Locate the cell with the specified text and output its [X, Y] center coordinate. 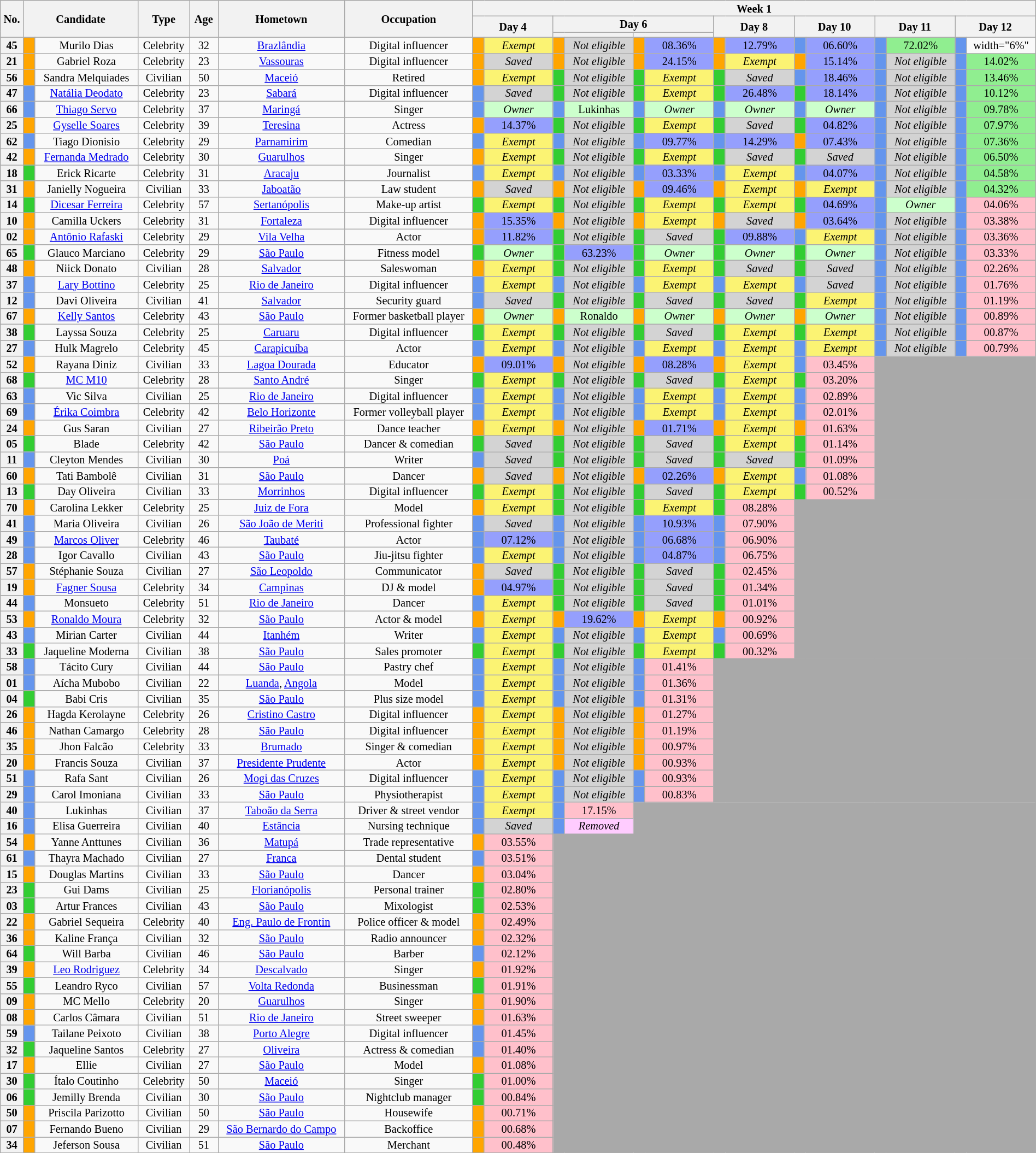
02 [12, 236]
02.89% [840, 396]
Leandro Ryco [86, 986]
01.09% [840, 459]
São João de Meriti [281, 523]
Franca [281, 858]
Carapicuíba [281, 348]
04.32% [1001, 189]
MC Mello [86, 1001]
Monsueto [86, 603]
Ellie [86, 1064]
01.45% [519, 1033]
00.48% [519, 1144]
10.12% [1001, 93]
Day 8 [754, 27]
10 [12, 221]
São Leopoldo [281, 570]
03.64% [840, 221]
Matupá [281, 842]
Week 1 [754, 8]
65 [12, 252]
Lary Bottino [86, 284]
00.71% [519, 1113]
02.45% [760, 570]
00.52% [840, 492]
72.02% [921, 45]
Sandra Melquiades [86, 78]
49 [12, 539]
Gyselle Soares [86, 125]
Day 4 [513, 27]
Janielly Nogueira [86, 189]
09.77% [679, 141]
Tiago Dionisio [86, 141]
Trade representative [409, 842]
06.75% [760, 555]
No. [12, 19]
24 [12, 427]
Douglas Martins [86, 873]
Aícha Mubobo [86, 683]
04 [12, 698]
Mogi das Cruzes [281, 778]
Natália Deodato [86, 93]
Carolina Lekker [86, 507]
Thayra Machado [86, 858]
12.79% [760, 45]
Eng. Paulo de Frontin [281, 921]
02.53% [519, 906]
01.90% [519, 1001]
00.83% [679, 795]
Dance teacher [409, 427]
Taboão da Serra [281, 810]
Belo Horizonte [281, 412]
26.48% [760, 93]
24.15% [679, 61]
05 [12, 444]
Day 12 [996, 27]
01.91% [519, 986]
62 [12, 141]
Fernando Bueno [86, 1129]
19.62% [599, 619]
Tailane Peixoto [86, 1033]
04.87% [679, 555]
02.01% [840, 412]
DJ & model [409, 587]
03.45% [840, 364]
Fitness model [409, 252]
Itanhém [281, 635]
07 [12, 1129]
07.97% [1001, 125]
Professional fighter [409, 523]
Gui Dams [86, 890]
Cristino Castro [281, 715]
59 [12, 1033]
Age [204, 19]
58 [12, 667]
Vic Silva [86, 396]
70 [12, 507]
07.43% [840, 141]
Communicator [409, 570]
Former basketball player [409, 316]
Sales promoter [409, 650]
Physiotherapist [409, 795]
Blade [86, 444]
Journalist [409, 173]
São Bernardo do Campo [281, 1129]
00.69% [760, 635]
01.31% [679, 698]
Glauco Marciano [86, 252]
01.01% [760, 603]
04.82% [840, 125]
Dancer & comedian [409, 444]
00.92% [760, 619]
Retired [409, 78]
Fagner Sousa [86, 587]
55 [12, 986]
Ronaldo Moura [86, 619]
08 [12, 1017]
Presidente Prudente [281, 762]
Kelly Santos [86, 316]
Thiago Servo [86, 109]
01 [12, 683]
Teresina [281, 125]
03.36% [1001, 236]
Érika Coimbra [86, 412]
61 [12, 858]
Businessman [409, 986]
07.12% [519, 539]
60 [12, 475]
00.97% [679, 746]
Vila Velha [281, 236]
Jaboatão [281, 189]
Maria Oliveira [86, 523]
Merchant [409, 1144]
Campinas [281, 587]
Brazlândia [281, 45]
Security guard [409, 301]
11.82% [519, 236]
Tati Bambolê [86, 475]
47 [12, 93]
Gabriel Sequeira [86, 921]
Luanda, Angola [281, 683]
Make-up artist [409, 204]
03.38% [1001, 221]
Layssa Souza [86, 332]
Jeferson Sousa [86, 1144]
Poá [281, 459]
Radio announcer [409, 938]
Juiz de Fora [281, 507]
Tácito Cury [86, 667]
Florianópolis [281, 890]
Mixologist [409, 906]
03.51% [519, 858]
Candidate [80, 19]
Niick Donato [86, 268]
width="6%" [1001, 45]
Priscila Parizotto [86, 1113]
Backoffice [409, 1129]
00.79% [1001, 348]
Carol Imoniana [86, 795]
67 [12, 316]
Occupation [409, 19]
Singer & comedian [409, 746]
Dicesar Ferreira [86, 204]
06.50% [1001, 156]
Sertanópolis [281, 204]
01.76% [1001, 284]
Day 10 [835, 27]
Jaqueline Moderna [86, 650]
Fortaleza [281, 221]
Rayana Diniz [86, 364]
Hometown [281, 19]
01.41% [679, 667]
Actress [409, 125]
03.20% [840, 380]
Dental student [409, 858]
01.36% [679, 683]
00.84% [519, 1097]
01.27% [679, 715]
Igor Cavallo [86, 555]
52 [12, 364]
Elisa Guerreira [86, 826]
04.58% [1001, 173]
15.14% [840, 61]
Day 11 [915, 27]
Sabará [281, 93]
19 [12, 587]
15 [12, 873]
17.15% [599, 810]
Actor & model [409, 619]
Actress & comedian [409, 1049]
08.36% [679, 45]
02.32% [519, 938]
Barber [409, 953]
00.68% [519, 1129]
48 [12, 268]
06 [12, 1097]
MC M10 [86, 380]
Cleyton Mendes [86, 459]
21 [12, 61]
04.69% [840, 204]
Santo André [281, 380]
Davi Oliveira [86, 301]
63 [12, 396]
09.01% [519, 364]
Nightclub manager [409, 1097]
Murilo Dias [86, 45]
Carlos Câmara [86, 1017]
Porto Alegre [281, 1033]
Saleswoman [409, 268]
Vassouras [281, 61]
Lagoa Dourada [281, 364]
Hagda Kerolayne [86, 715]
06.68% [679, 539]
18.46% [840, 78]
Morrinhos [281, 492]
Volta Redonda [281, 986]
Driver & street vendor [409, 810]
15.35% [519, 221]
14.29% [760, 141]
Taubaté [281, 539]
Rafa Sant [86, 778]
Fernanda Medrado [86, 156]
Hulk Magrelo [86, 348]
02.12% [519, 953]
Jemilly Brenda [86, 1097]
03.55% [519, 842]
14.37% [519, 125]
17 [12, 1064]
Erick Ricarte [86, 173]
Comedian [409, 141]
Mirian Carter [86, 635]
Jhon Falcão [86, 746]
01.40% [519, 1049]
Leo Rodriguez [86, 969]
Day 6 [633, 24]
Police officer & model [409, 921]
06.90% [760, 539]
10.93% [679, 523]
Ronaldo [599, 316]
16 [12, 826]
13.46% [1001, 78]
Street sweeper [409, 1017]
Former volleyball player [409, 412]
01.34% [760, 587]
Kaline França [86, 938]
63.23% [599, 252]
14 [12, 204]
Jaqueline Santos [86, 1049]
Yanne Anttunes [86, 842]
12 [12, 301]
56 [12, 78]
00.87% [1001, 332]
06.60% [840, 45]
68 [12, 380]
Law student [409, 189]
Aracaju [281, 173]
03 [12, 906]
18.14% [840, 93]
Jiu-jitsu fighter [409, 555]
Removed [599, 826]
01.14% [840, 444]
03.04% [519, 873]
02.49% [519, 921]
13 [12, 492]
53 [12, 619]
Antônio Rafaski [86, 236]
09.46% [679, 189]
01.92% [519, 969]
Gus Saran [86, 427]
04.97% [519, 587]
54 [12, 842]
Caruaru [281, 332]
Educator [409, 364]
00.32% [760, 650]
Oliveira [281, 1049]
01.00% [519, 1081]
07.36% [1001, 141]
66 [12, 109]
Francis Souza [86, 762]
Plus size model [409, 698]
18 [12, 173]
Ribeirão Preto [281, 427]
09.78% [1001, 109]
Gabriel Roza [86, 61]
Camilla Uckers [86, 221]
Ítalo Coutinho [86, 1081]
Estância [281, 826]
04.07% [840, 173]
Type [164, 19]
Personal trainer [409, 890]
69 [12, 412]
09 [12, 1001]
Housewife [409, 1113]
Brumado [281, 746]
00.89% [1001, 316]
07.90% [760, 523]
Artur Frances [86, 906]
Descalvado [281, 969]
Will Barba [86, 953]
09.88% [760, 236]
Pastry chef [409, 667]
Day Oliveira [86, 492]
Nathan Camargo [86, 730]
04.06% [1001, 204]
02.80% [519, 890]
01.71% [679, 427]
Babi Cris [86, 698]
14.02% [1001, 61]
Stéphanie Souza [86, 570]
11 [12, 459]
Maringá [281, 109]
Parnamirim [281, 141]
64 [12, 953]
Marcos Oliver [86, 539]
Nursing technique [409, 826]
